Determine the (X, Y) coordinate at the center of the cell enclosing the given text.  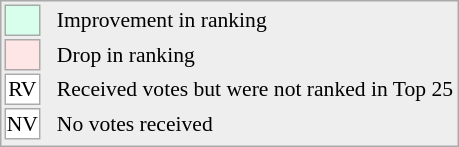
Received votes but were not ranked in Top 25 (254, 90)
NV (22, 124)
RV (22, 90)
Improvement in ranking (254, 20)
No votes received (254, 124)
Drop in ranking (254, 55)
